Extract the (x, y) coordinate from the center of the cell holding the provided text.  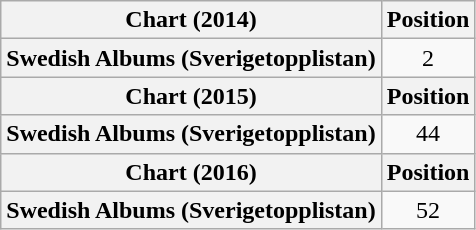
44 (428, 134)
Chart (2015) (191, 96)
52 (428, 210)
Chart (2014) (191, 20)
Chart (2016) (191, 172)
2 (428, 58)
